Find where the given text appears and provide that cell's center as (X, Y) coordinate. 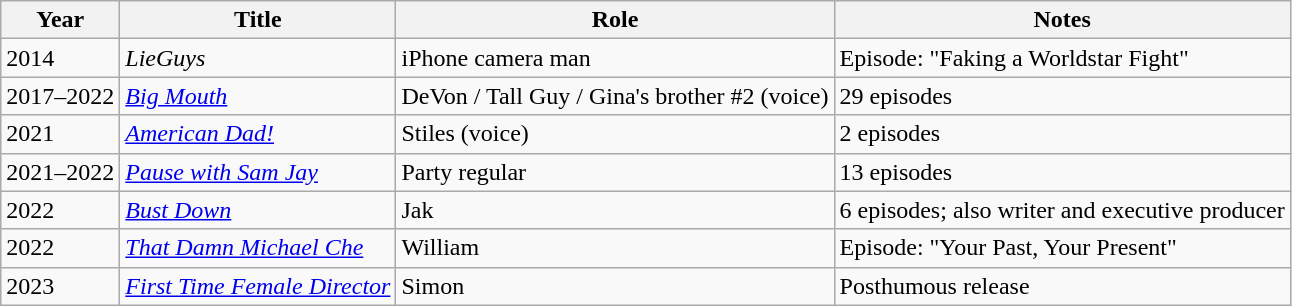
6 episodes; also writer and executive producer (1062, 210)
Stiles (voice) (615, 134)
13 episodes (1062, 172)
Big Mouth (258, 96)
2014 (60, 58)
Jak (615, 210)
LieGuys (258, 58)
Episode: "Faking a Worldstar Fight" (1062, 58)
William (615, 248)
2 episodes (1062, 134)
Pause with Sam Jay (258, 172)
First Time Female Director (258, 286)
2023 (60, 286)
Notes (1062, 20)
29 episodes (1062, 96)
DeVon / Tall Guy / Gina's brother #2 (voice) (615, 96)
Role (615, 20)
Bust Down (258, 210)
2021–2022 (60, 172)
Episode: "Your Past, Your Present" (1062, 248)
iPhone camera man (615, 58)
That Damn Michael Che (258, 248)
Party regular (615, 172)
American Dad! (258, 134)
Simon (615, 286)
Title (258, 20)
Posthumous release (1062, 286)
2017–2022 (60, 96)
2021 (60, 134)
Year (60, 20)
